Provide the (X, Y) coordinate of the cell's center where the given text is located.  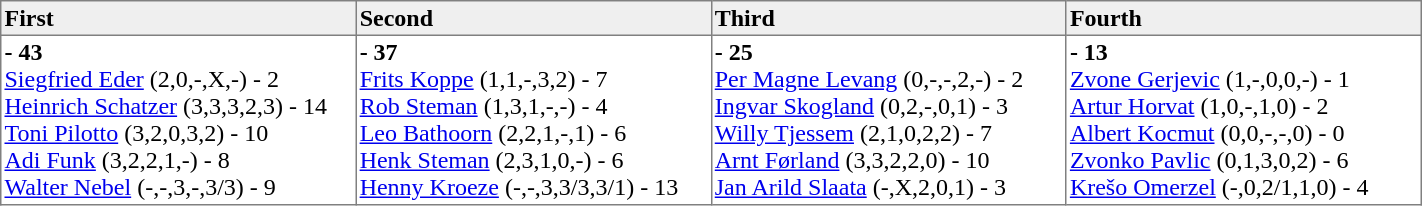
Fourth (1244, 18)
- 37Frits Koppe (1,1,-,3,2) - 7 Rob Steman (1,3,1,-,-) - 4 Leo Bathoorn (2,2,1,-,1) - 6 Henk Steman (2,3,1,0,-) - 6 Henny Kroeze (-,-,3,3/3,3/1) - 13 (534, 120)
First (178, 18)
Second (534, 18)
Third (888, 18)
